Locate the cell with the specified text and output its [X, Y] center coordinate. 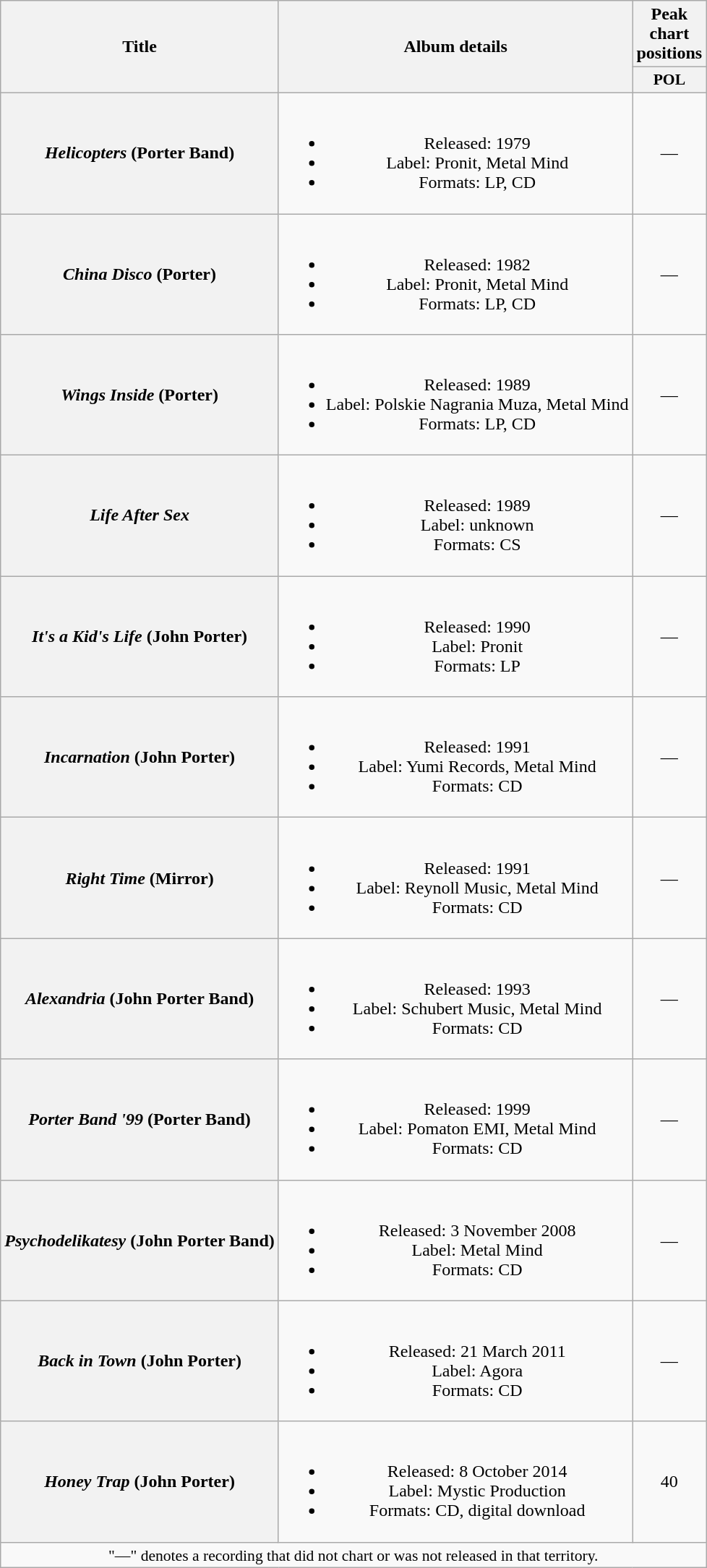
Psychodelikatesy (John Porter Band) [140, 1241]
Released: 1991Label: Reynoll Music, Metal MindFormats: CD [455, 878]
40 [669, 1482]
Wings Inside (Porter) [140, 395]
Released: 1979Label: Pronit, Metal MindFormats: LP, CD [455, 153]
Title [140, 47]
POL [669, 80]
Released: 1989Label: Polskie Nagrania Muza, Metal MindFormats: LP, CD [455, 395]
Porter Band '99 (Porter Band) [140, 1119]
Back in Town (John Porter) [140, 1361]
Life After Sex [140, 516]
China Disco (Porter) [140, 275]
Released: 8 October 2014Label: Mystic ProductionFormats: CD, digital download [455, 1482]
Released: 21 March 2011Label: AgoraFormats: CD [455, 1361]
"—" denotes a recording that did not chart or was not released in that territory. [353, 1555]
Released: 1993Label: Schubert Music, Metal MindFormats: CD [455, 999]
Helicopters (Porter Band) [140, 153]
Incarnation (John Porter) [140, 758]
Released: 1989Label: unknownFormats: CS [455, 516]
Alexandria (John Porter Band) [140, 999]
Peak chart positions [669, 34]
Album details [455, 47]
Released: 1990Label: PronitFormats: LP [455, 636]
Released: 1991Label: Yumi Records, Metal MindFormats: CD [455, 758]
It's a Kid's Life (John Porter) [140, 636]
Honey Trap (John Porter) [140, 1482]
Released: 1982Label: Pronit, Metal MindFormats: LP, CD [455, 275]
Right Time (Mirror) [140, 878]
Released: 3 November 2008Label: Metal MindFormats: CD [455, 1241]
Released: 1999Label: Pomaton EMI, Metal MindFormats: CD [455, 1119]
